Locate the cell with the specified text and output its (x, y) center coordinate. 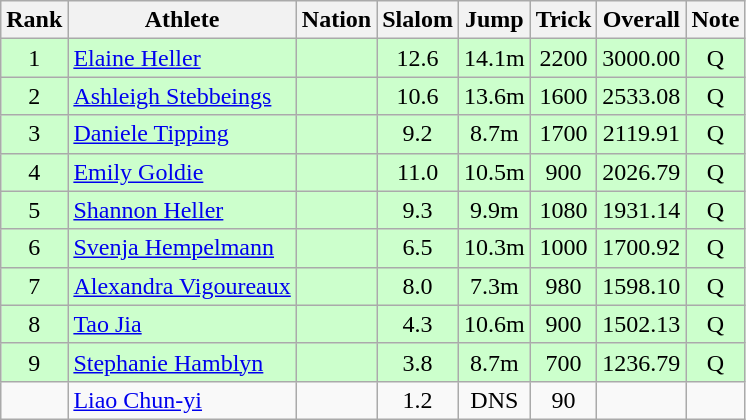
Daniele Tipping (182, 134)
2200 (564, 58)
1000 (564, 248)
8 (34, 324)
Ashleigh Stebbeings (182, 96)
Rank (34, 20)
3 (34, 134)
Alexandra Vigoureaux (182, 286)
9.9m (494, 210)
90 (564, 400)
1700 (564, 134)
Shannon Heller (182, 210)
Tao Jia (182, 324)
Slalom (418, 20)
1236.79 (642, 362)
Stephanie Hamblyn (182, 362)
Nation (336, 20)
2533.08 (642, 96)
3000.00 (642, 58)
980 (564, 286)
700 (564, 362)
DNS (494, 400)
7.3m (494, 286)
Liao Chun-yi (182, 400)
13.6m (494, 96)
11.0 (418, 172)
10.5m (494, 172)
6 (34, 248)
1.2 (418, 400)
1080 (564, 210)
2 (34, 96)
14.1m (494, 58)
7 (34, 286)
1700.92 (642, 248)
1598.10 (642, 286)
2026.79 (642, 172)
Athlete (182, 20)
10.6 (418, 96)
9.2 (418, 134)
1600 (564, 96)
10.3m (494, 248)
3.8 (418, 362)
1931.14 (642, 210)
Trick (564, 20)
4.3 (418, 324)
1 (34, 58)
Elaine Heller (182, 58)
2119.91 (642, 134)
1502.13 (642, 324)
4 (34, 172)
Overall (642, 20)
8.0 (418, 286)
6.5 (418, 248)
Svenja Hempelmann (182, 248)
Note (716, 20)
Jump (494, 20)
9 (34, 362)
12.6 (418, 58)
9.3 (418, 210)
10.6m (494, 324)
Emily Goldie (182, 172)
5 (34, 210)
